Provide the (X, Y) coordinate of the cell's center where the given text is located.  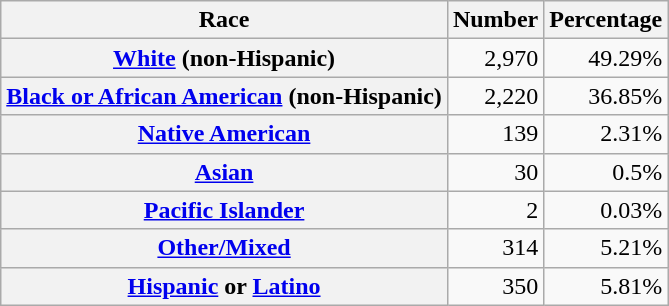
5.81% (606, 286)
36.85% (606, 96)
Black or African American (non-Hispanic) (224, 96)
Pacific Islander (224, 210)
Other/Mixed (224, 248)
0.5% (606, 172)
2,220 (495, 96)
Percentage (606, 20)
2 (495, 210)
White (non-Hispanic) (224, 58)
314 (495, 248)
30 (495, 172)
Race (224, 20)
2,970 (495, 58)
350 (495, 286)
2.31% (606, 134)
Hispanic or Latino (224, 286)
49.29% (606, 58)
5.21% (606, 248)
139 (495, 134)
0.03% (606, 210)
Asian (224, 172)
Native American (224, 134)
Number (495, 20)
